For the text-containing cell, return its midpoint in [x, y] coordinate format. 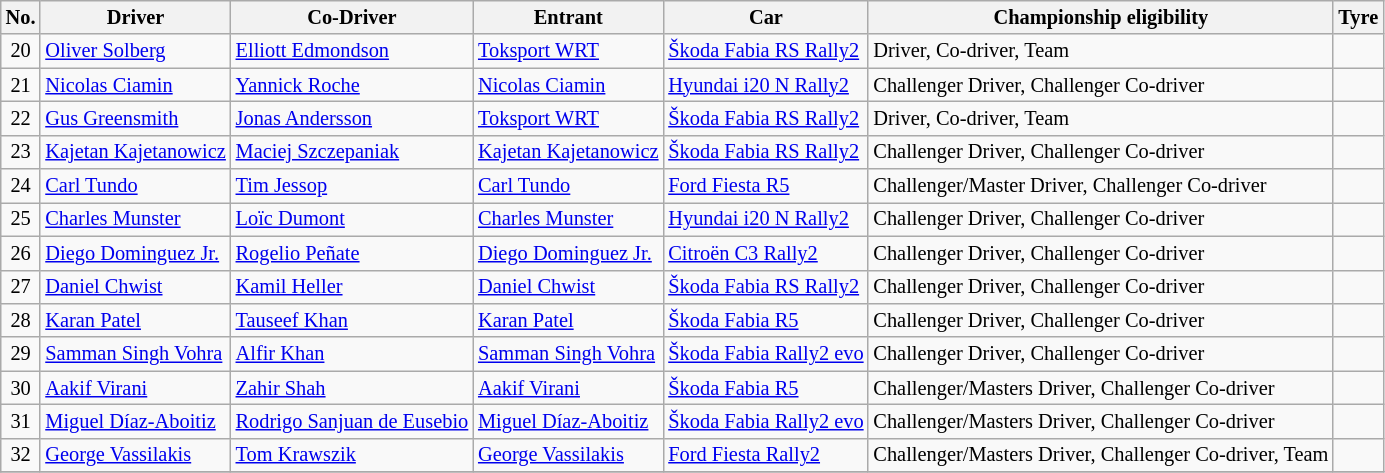
Loïc Dumont [352, 219]
Gus Greensmith [135, 118]
Elliott Edmondson [352, 51]
Challenger/Master Driver, Challenger Co-driver [1100, 186]
26 [21, 253]
Ford Fiesta Rally2 [766, 455]
Citroën C3 Rally2 [766, 253]
Tyre [1358, 17]
No. [21, 17]
Car [766, 17]
Championship eligibility [1100, 17]
Alfir Khan [352, 354]
Yannick Roche [352, 85]
21 [21, 85]
29 [21, 354]
Ford Fiesta R5 [766, 186]
Oliver Solberg [135, 51]
Driver [135, 17]
Zahir Shah [352, 388]
Rogelio Peñate [352, 253]
32 [21, 455]
28 [21, 320]
Maciej Szczepaniak [352, 152]
Jonas Andersson [352, 118]
20 [21, 51]
30 [21, 388]
Entrant [568, 17]
Tauseef Khan [352, 320]
Co-Driver [352, 17]
Kamil Heller [352, 287]
Rodrigo Sanjuan de Eusebio [352, 421]
25 [21, 219]
Tom Krawszik [352, 455]
23 [21, 152]
24 [21, 186]
Tim Jessop [352, 186]
31 [21, 421]
Challenger/Masters Driver, Challenger Co-driver, Team [1100, 455]
27 [21, 287]
22 [21, 118]
